Scan for the cell matching the given text and deliver its (x, y) coordinate at center. 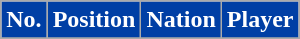
Nation (181, 20)
No. (24, 20)
Position (94, 20)
Player (260, 20)
